Search for the cell housing the specified text and yield its [x, y] center coordinate. 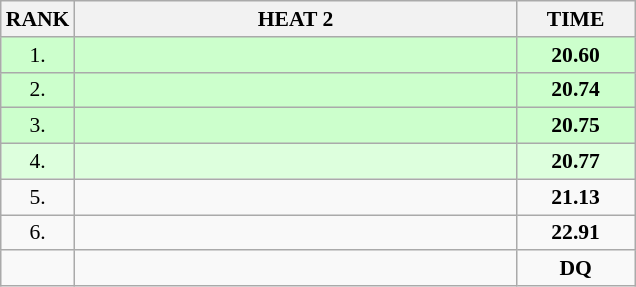
20.60 [576, 55]
20.74 [576, 90]
HEAT 2 [295, 19]
21.13 [576, 197]
2. [38, 90]
4. [38, 162]
1. [38, 55]
TIME [576, 19]
5. [38, 197]
3. [38, 126]
DQ [576, 269]
20.75 [576, 126]
6. [38, 233]
22.91 [576, 233]
20.77 [576, 162]
RANK [38, 19]
